Extract the (x, y) coordinate from the center of the cell holding the provided text.  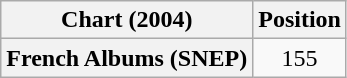
French Albums (SNEP) (127, 58)
Position (300, 20)
Chart (2004) (127, 20)
155 (300, 58)
